Return the [X, Y] coordinate for the center point of the cell that contains the specified text.  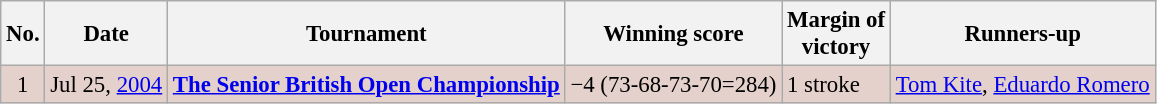
1 [23, 85]
The Senior British Open Championship [367, 85]
Jul 25, 2004 [106, 85]
No. [23, 34]
Margin ofvictory [836, 34]
Tom Kite, Eduardo Romero [1022, 85]
Runners-up [1022, 34]
1 stroke [836, 85]
−4 (73-68-73-70=284) [674, 85]
Date [106, 34]
Tournament [367, 34]
Winning score [674, 34]
